For the text-containing cell, return its midpoint in (X, Y) coordinate format. 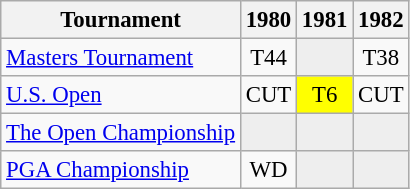
U.S. Open (121, 95)
PGA Championship (121, 170)
1981 (325, 20)
T44 (268, 58)
T38 (381, 58)
The Open Championship (121, 133)
Masters Tournament (121, 58)
1980 (268, 20)
Tournament (121, 20)
T6 (325, 95)
1982 (381, 20)
WD (268, 170)
